Return [X, Y] of the center of cell containing provided text 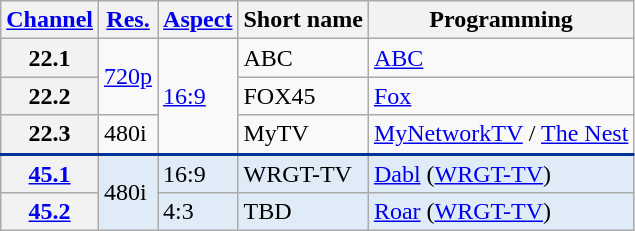
Aspect [198, 20]
Fox [500, 96]
WRGT-TV [303, 174]
MyTV [303, 134]
Res. [128, 20]
Short name [303, 20]
22.3 [50, 134]
22.2 [50, 96]
45.1 [50, 174]
MyNetworkTV / The Nest [500, 134]
Channel [50, 20]
22.1 [50, 58]
FOX45 [303, 96]
Programming [500, 20]
45.2 [50, 212]
Roar (WRGT-TV) [500, 212]
Dabl (WRGT-TV) [500, 174]
4:3 [198, 212]
720p [128, 77]
TBD [303, 212]
